Extract the [x, y] coordinate from the center of the cell holding the provided text.  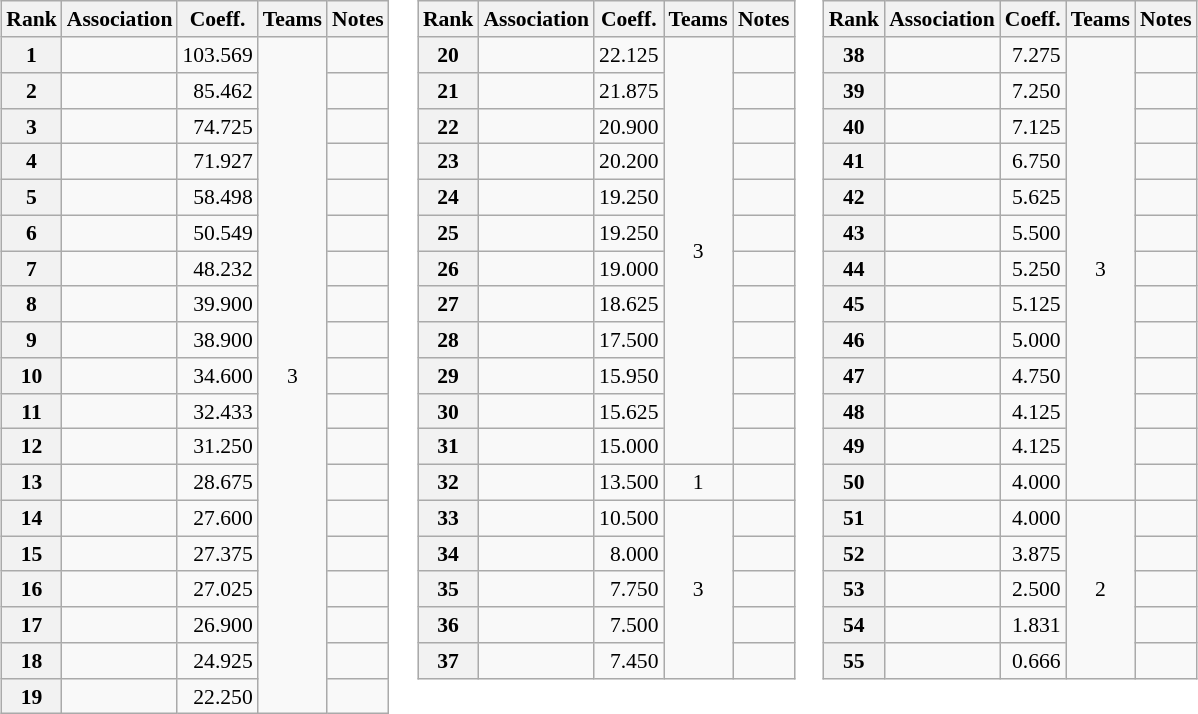
11 [32, 411]
5.625 [1033, 197]
1.831 [1033, 625]
16 [32, 589]
13 [32, 482]
15.625 [628, 411]
27.375 [217, 554]
0.666 [1033, 661]
47 [854, 376]
54 [854, 625]
5.125 [1033, 304]
22 [448, 126]
15.000 [628, 447]
20 [448, 55]
15 [32, 554]
2.500 [1033, 589]
22.125 [628, 55]
50 [854, 482]
32 [448, 482]
30 [448, 411]
8.000 [628, 554]
51 [854, 518]
5.000 [1033, 340]
9 [32, 340]
4 [32, 162]
20.200 [628, 162]
40 [854, 126]
23 [448, 162]
71.927 [217, 162]
27 [448, 304]
49 [854, 447]
28 [448, 340]
48 [854, 411]
20.900 [628, 126]
103.569 [217, 55]
33 [448, 518]
22.250 [217, 696]
58.498 [217, 197]
5.500 [1033, 233]
27.025 [217, 589]
32.433 [217, 411]
17.500 [628, 340]
7.275 [1033, 55]
24 [448, 197]
3.875 [1033, 554]
26 [448, 269]
55 [854, 661]
10 [32, 376]
27.600 [217, 518]
19.000 [628, 269]
21 [448, 91]
6.750 [1033, 162]
34.600 [217, 376]
18.625 [628, 304]
7 [32, 269]
44 [854, 269]
39 [854, 91]
7.250 [1033, 91]
28.675 [217, 482]
31 [448, 447]
43 [854, 233]
13.500 [628, 482]
38.900 [217, 340]
19 [32, 696]
18 [32, 661]
37 [448, 661]
15.950 [628, 376]
5.250 [1033, 269]
17 [32, 625]
4.750 [1033, 376]
31.250 [217, 447]
29 [448, 376]
7.450 [628, 661]
41 [854, 162]
7.500 [628, 625]
46 [854, 340]
74.725 [217, 126]
8 [32, 304]
35 [448, 589]
10.500 [628, 518]
21.875 [628, 91]
50.549 [217, 233]
38 [854, 55]
12 [32, 447]
6 [32, 233]
52 [854, 554]
26.900 [217, 625]
5 [32, 197]
36 [448, 625]
53 [854, 589]
45 [854, 304]
48.232 [217, 269]
7.750 [628, 589]
25 [448, 233]
34 [448, 554]
14 [32, 518]
39.900 [217, 304]
85.462 [217, 91]
7.125 [1033, 126]
24.925 [217, 661]
42 [854, 197]
